Detect which cell encompasses the target text, then output its (X, Y) center coordinate. 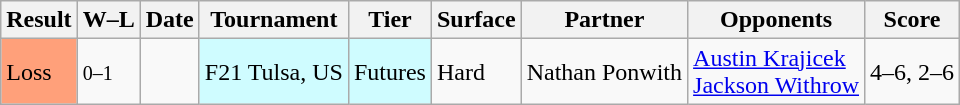
Hard (476, 72)
W–L (108, 20)
0–1 (108, 72)
Partner (604, 20)
Score (912, 20)
4–6, 2–6 (912, 72)
Nathan Ponwith (604, 72)
Tier (390, 20)
F21 Tulsa, US (274, 72)
Opponents (776, 20)
Loss (39, 72)
Austin Krajicek Jackson Withrow (776, 72)
Result (39, 20)
Surface (476, 20)
Date (170, 20)
Tournament (274, 20)
Futures (390, 72)
